For the text-containing cell, return its midpoint in (X, Y) coordinate format. 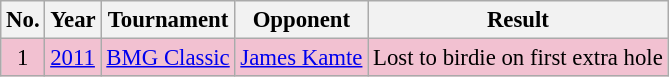
Lost to birdie on first extra hole (518, 58)
BMG Classic (168, 58)
No. (23, 20)
Opponent (302, 20)
Year (73, 20)
Tournament (168, 20)
James Kamte (302, 58)
2011 (73, 58)
1 (23, 58)
Result (518, 20)
